Locate the cell with the specified text and output its [X, Y] center coordinate. 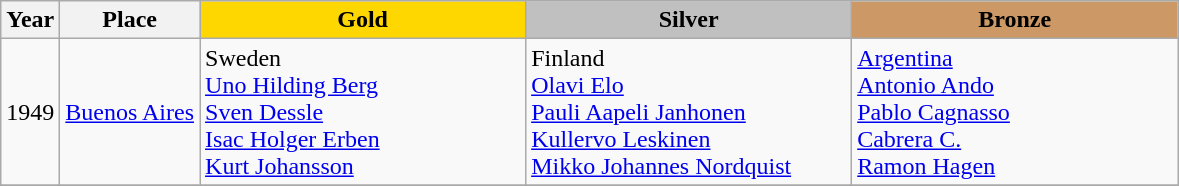
1949 [30, 112]
Year [30, 20]
Silver [689, 20]
ArgentinaAntonio AndoPablo CagnassoCabrera C.Ramon Hagen [1015, 112]
Bronze [1015, 20]
Gold [363, 20]
FinlandOlavi EloPauli Aapeli JanhonenKullervo LeskinenMikko Johannes Nordquist [689, 112]
SwedenUno Hilding BergSven DessleIsac Holger ErbenKurt Johansson [363, 112]
Place [130, 20]
Buenos Aires [130, 112]
